Determine the (x, y) coordinate at the center of the cell enclosing the given text.  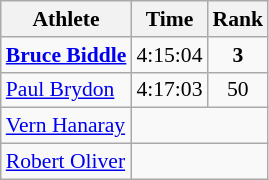
Paul Brydon (66, 90)
Time (169, 19)
50 (238, 90)
3 (238, 55)
Robert Oliver (66, 162)
4:17:03 (169, 90)
4:15:04 (169, 55)
Bruce Biddle (66, 55)
Vern Hanaray (66, 126)
Rank (238, 19)
Athlete (66, 19)
